Capture the cell that displays the provided text and extract its [x, y] central coordinate. 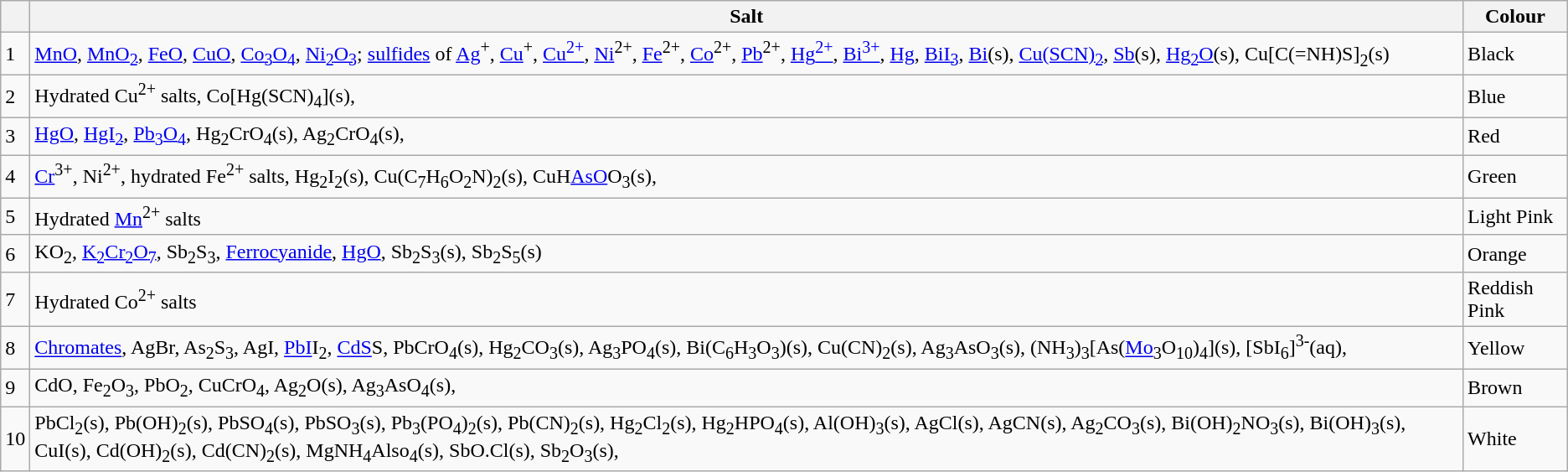
White [1516, 439]
10 [15, 439]
Red [1516, 136]
Hydrated Mn2+ salts [747, 216]
HgO, HgI2, Pb3O4, Hg2CrO4(s), Ag2CrO4(s), [747, 136]
8 [15, 349]
1 [15, 54]
7 [15, 300]
4 [15, 176]
Hydrated Co2+ salts [747, 300]
3 [15, 136]
CdO, Fe2O3, PbO2, CuCrO4, Ag2O(s), Ag3AsO4(s), [747, 387]
Blue [1516, 97]
Light Pink [1516, 216]
Orange [1516, 253]
5 [15, 216]
KO2, K2Cr2O7, Sb2S3, Ferrocyanide, HgO, Sb2S3(s), Sb2S5(s) [747, 253]
Reddish Pink [1516, 300]
Cr3+, Ni2+, hydrated Fe2+ salts, Hg2I2(s), Cu(C7H6O2N)2(s), CuHAsOO3(s), [747, 176]
Green [1516, 176]
Black [1516, 54]
2 [15, 97]
9 [15, 387]
Colour [1516, 17]
6 [15, 253]
Hydrated Cu2+ salts, Co[Hg(SCN)4](s), [747, 97]
Brown [1516, 387]
Salt [747, 17]
Yellow [1516, 349]
